For the text-containing cell, return its midpoint in [x, y] coordinate format. 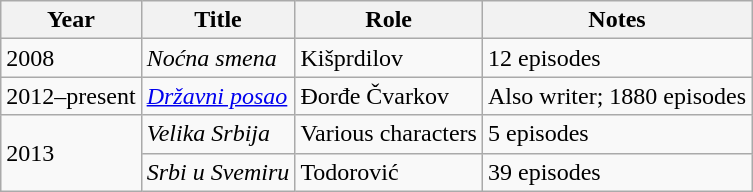
Velika Srbija [218, 134]
2012–present [71, 96]
Todorović [389, 172]
12 episodes [616, 58]
Role [389, 20]
Various characters [389, 134]
Year [71, 20]
Notes [616, 20]
5 episodes [616, 134]
2013 [71, 153]
Srbi u Svemiru [218, 172]
Also writer; 1880 episodes [616, 96]
Title [218, 20]
Noćna smena [218, 58]
Đorđe Čvarkov [389, 96]
Kišprdilov [389, 58]
2008 [71, 58]
39 episodes [616, 172]
Državni posao [218, 96]
